Identify which cell holds the provided text, then report its (x, y) central coordinate. 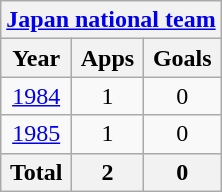
Japan national team (111, 20)
1984 (36, 96)
Total (36, 172)
Apps (108, 58)
1985 (36, 134)
2 (108, 172)
Goals (182, 58)
Year (36, 58)
